For the text-containing cell, return its midpoint in [x, y] coordinate format. 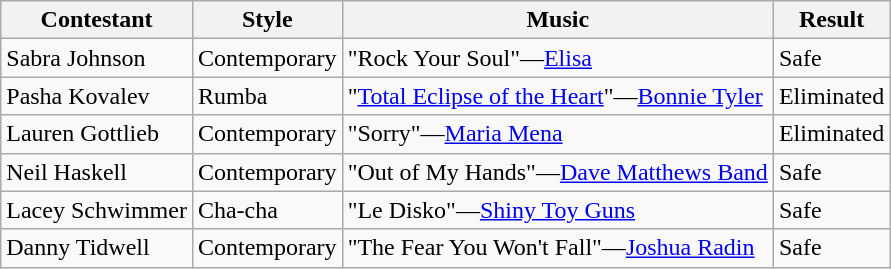
Danny Tidwell [97, 248]
Result [831, 20]
Pasha Kovalev [97, 96]
Cha-cha [267, 210]
"Out of My Hands"—Dave Matthews Band [558, 172]
"The Fear You Won't Fall"—Joshua Radin [558, 248]
Rumba [267, 96]
"Le Disko"—Shiny Toy Guns [558, 210]
Music [558, 20]
Lauren Gottlieb [97, 134]
"Sorry"—Maria Mena [558, 134]
Lacey Schwimmer [97, 210]
"Total Eclipse of the Heart"—Bonnie Tyler [558, 96]
"Rock Your Soul"—Elisa [558, 58]
Style [267, 20]
Contestant [97, 20]
Sabra Johnson [97, 58]
Neil Haskell [97, 172]
